Pinpoint the cell where the given text exists, returning its [X, Y] midpoint coordinate. 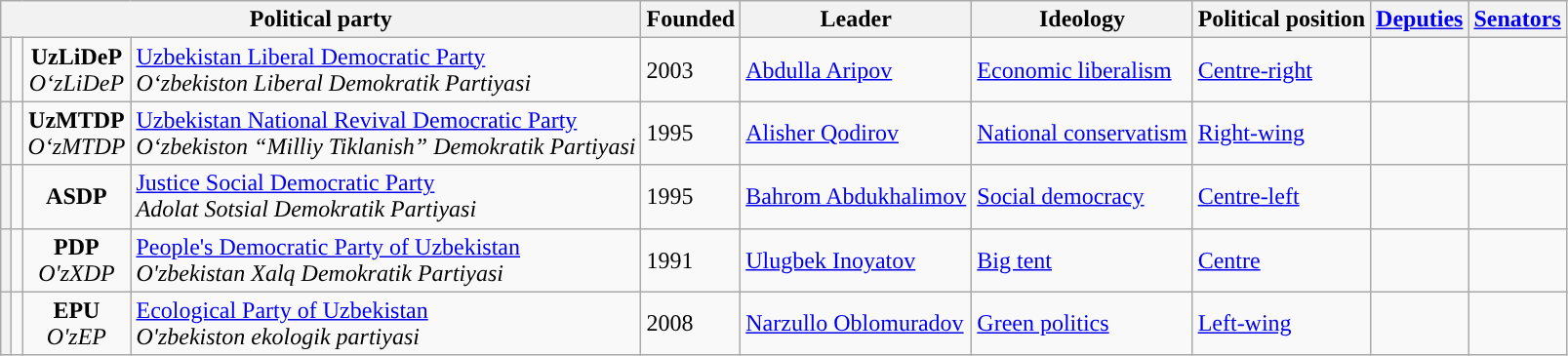
2003 [691, 70]
Right-wing [1281, 133]
Ulugbek Inoyatov [857, 259]
UzLiDePOʻzLiDeP [76, 70]
Abdulla Aripov [857, 70]
Narzullo Oblomuradov [857, 324]
Leader [857, 20]
Left-wing [1281, 324]
National conservatism [1082, 133]
EPUO'zEP [76, 324]
Founded [691, 20]
Social democracy [1082, 197]
1991 [691, 259]
Deputies [1420, 20]
ASDP [76, 197]
Economic liberalism [1082, 70]
Ecological Party of UzbekistanO'zbekiston ekologik partiyasi [386, 324]
PDPO'zXDP [76, 259]
Uzbekistan Liberal Democratic PartyOʻzbekiston Liberal Demokratik Partiyasi [386, 70]
Centre-left [1281, 197]
Ideology [1082, 20]
Green politics [1082, 324]
2008 [691, 324]
Alisher Qodirov [857, 133]
UzMTDPOʻzMTDP [76, 133]
Centre-right [1281, 70]
Big tent [1082, 259]
Centre [1281, 259]
Senators [1517, 20]
People's Democratic Party of UzbekistanO'zbekistan Xalq Demokratik Partiyasi [386, 259]
Bahrom Abdukhalimov [857, 197]
Uzbekistan National Revival Democratic PartyOʻzbekiston “Milliy Tiklanish” Demokratik Partiyasi [386, 133]
Political position [1281, 20]
Political party [321, 20]
Justice Social Democratic PartyAdolat Sotsial Demokratik Partiyasi [386, 197]
